For the text-containing cell, return its midpoint in [X, Y] coordinate format. 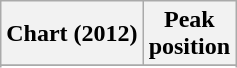
Peakposition [189, 34]
Chart (2012) [72, 34]
